Determine the (x, y) coordinate at the center of the cell enclosing the given text.  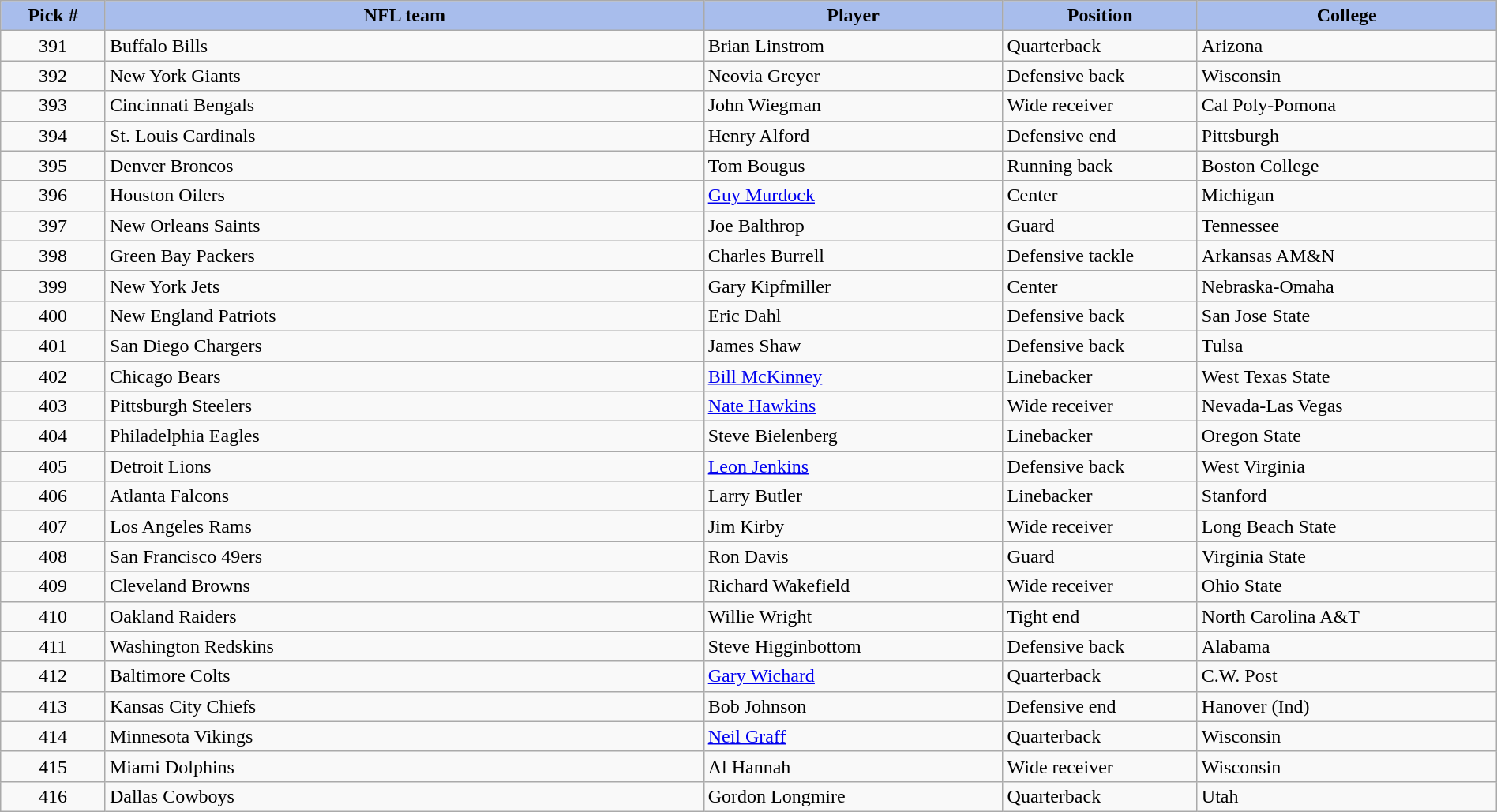
Tulsa (1347, 346)
Minnesota Vikings (404, 736)
Hanover (Ind) (1347, 706)
Tom Bougus (853, 166)
406 (54, 496)
Cal Poly-Pomona (1347, 106)
NFL team (404, 16)
394 (54, 136)
Virginia State (1347, 556)
Gary Kipfmiller (853, 286)
393 (54, 106)
New Orleans Saints (404, 226)
St. Louis Cardinals (404, 136)
Steve Bielenberg (853, 436)
Position (1100, 16)
James Shaw (853, 346)
Pick # (54, 16)
Ohio State (1347, 586)
Chicago Bears (404, 376)
Al Hannah (853, 766)
Jim Kirby (853, 526)
416 (54, 796)
Brian Linstrom (853, 46)
Philadelphia Eagles (404, 436)
397 (54, 226)
Gordon Longmire (853, 796)
405 (54, 466)
407 (54, 526)
Houston Oilers (404, 196)
New York Giants (404, 76)
403 (54, 406)
399 (54, 286)
Guy Murdock (853, 196)
Defensive tackle (1100, 256)
Nebraska-Omaha (1347, 286)
Kansas City Chiefs (404, 706)
Michigan (1347, 196)
Nate Hawkins (853, 406)
Miami Dolphins (404, 766)
Stanford (1347, 496)
412 (54, 676)
San Diego Chargers (404, 346)
411 (54, 646)
Boston College (1347, 166)
West Virginia (1347, 466)
Denver Broncos (404, 166)
West Texas State (1347, 376)
392 (54, 76)
396 (54, 196)
Larry Butler (853, 496)
Cincinnati Bengals (404, 106)
Tennessee (1347, 226)
Los Angeles Rams (404, 526)
Bob Johnson (853, 706)
415 (54, 766)
408 (54, 556)
New York Jets (404, 286)
402 (54, 376)
Cleveland Browns (404, 586)
Washington Redskins (404, 646)
Steve Higginbottom (853, 646)
Tight end (1100, 616)
410 (54, 616)
Running back (1100, 166)
401 (54, 346)
Richard Wakefield (853, 586)
New England Patriots (404, 316)
Atlanta Falcons (404, 496)
Detroit Lions (404, 466)
Arkansas AM&N (1347, 256)
Charles Burrell (853, 256)
Henry Alford (853, 136)
395 (54, 166)
Willie Wright (853, 616)
Long Beach State (1347, 526)
Nevada-Las Vegas (1347, 406)
398 (54, 256)
San Jose State (1347, 316)
Leon Jenkins (853, 466)
400 (54, 316)
Pittsburgh Steelers (404, 406)
Dallas Cowboys (404, 796)
Utah (1347, 796)
Gary Wichard (853, 676)
Neovia Greyer (853, 76)
Player (853, 16)
Arizona (1347, 46)
North Carolina A&T (1347, 616)
414 (54, 736)
409 (54, 586)
C.W. Post (1347, 676)
Baltimore Colts (404, 676)
San Francisco 49ers (404, 556)
Bill McKinney (853, 376)
Alabama (1347, 646)
Ron Davis (853, 556)
391 (54, 46)
Green Bay Packers (404, 256)
413 (54, 706)
404 (54, 436)
Buffalo Bills (404, 46)
Oakland Raiders (404, 616)
John Wiegman (853, 106)
College (1347, 16)
Oregon State (1347, 436)
Eric Dahl (853, 316)
Neil Graff (853, 736)
Joe Balthrop (853, 226)
Pittsburgh (1347, 136)
